Find where the given text appears and provide that cell's center as (X, Y) coordinate. 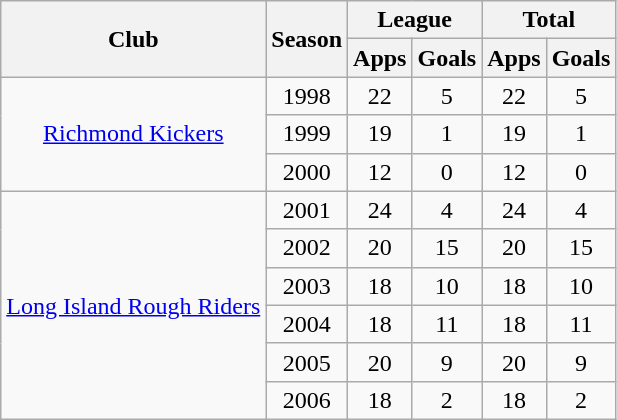
2003 (307, 286)
Club (134, 39)
League (415, 20)
Long Island Rough Riders (134, 305)
2004 (307, 324)
1999 (307, 134)
2002 (307, 248)
Total (549, 20)
1998 (307, 96)
2006 (307, 400)
2005 (307, 362)
Richmond Kickers (134, 134)
2000 (307, 172)
2001 (307, 210)
Season (307, 39)
